Output the (x, y) coordinate of the center of the cell containing the given text.  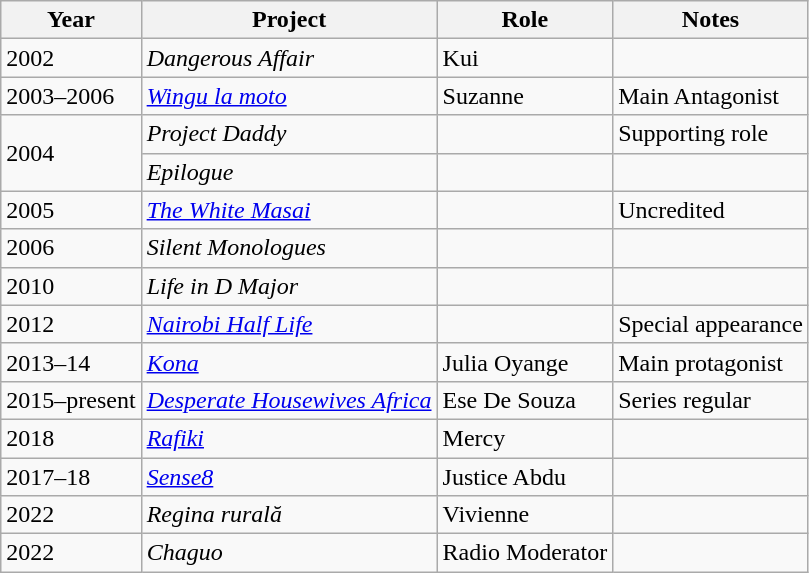
2004 (71, 153)
Special appearance (711, 324)
Desperate Housewives Africa (289, 400)
Project Daddy (289, 134)
Rafiki (289, 438)
Nairobi Half Life (289, 324)
Notes (711, 20)
Dangerous Affair (289, 58)
Ese De Souza (525, 400)
2010 (71, 286)
Main protagonist (711, 362)
Role (525, 20)
Radio Moderator (525, 553)
Vivienne (525, 515)
2006 (71, 248)
Series regular (711, 400)
Regina rurală (289, 515)
2015–present (71, 400)
2012 (71, 324)
Wingu la moto (289, 96)
Suzanne (525, 96)
Kui (525, 58)
Justice Abdu (525, 477)
2002 (71, 58)
Sense8 (289, 477)
Project (289, 20)
Epilogue (289, 172)
Main Antagonist (711, 96)
2013–14 (71, 362)
The White Masai (289, 210)
Silent Monologues (289, 248)
Chaguo (289, 553)
Kona (289, 362)
2018 (71, 438)
2003–2006 (71, 96)
Julia Oyange (525, 362)
Uncredited (711, 210)
Year (71, 20)
2005 (71, 210)
Mercy (525, 438)
2017–18 (71, 477)
Life in D Major (289, 286)
Supporting role (711, 134)
